Search for the cell housing the specified text and yield its [X, Y] center coordinate. 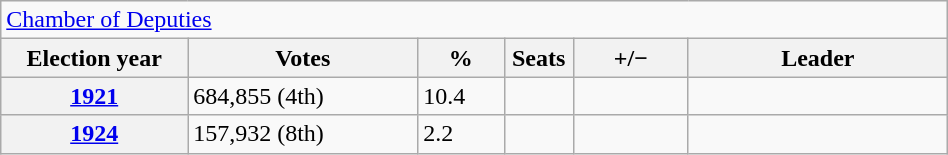
684,855 (4th) [303, 96]
+/− [630, 58]
10.4 [461, 96]
1924 [94, 134]
1921 [94, 96]
157,932 (8th) [303, 134]
Chamber of Deputies [474, 20]
% [461, 58]
Leader [818, 58]
Seats [538, 58]
Votes [303, 58]
Election year [94, 58]
2.2 [461, 134]
